Search for the cell housing the specified text and yield its [x, y] center coordinate. 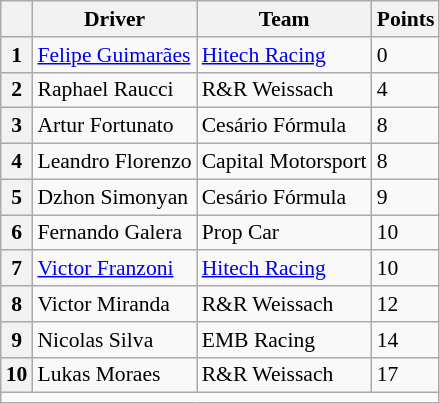
Fernando Galera [114, 233]
Team [284, 19]
Driver [114, 19]
Artur Fortunato [114, 126]
Capital Motorsport [284, 162]
Prop Car [284, 233]
6 [17, 233]
Felipe Guimarães [114, 55]
1 [17, 55]
17 [406, 375]
2 [17, 90]
7 [17, 269]
Dzhon Simonyan [114, 197]
Victor Franzoni [114, 269]
3 [17, 126]
Points [406, 19]
14 [406, 340]
Raphael Raucci [114, 90]
12 [406, 304]
5 [17, 197]
Leandro Florenzo [114, 162]
Victor Miranda [114, 304]
Nicolas Silva [114, 340]
Lukas Moraes [114, 375]
EMB Racing [284, 340]
0 [406, 55]
